Provide the [X, Y] coordinate of the cell's center where the given text is located.  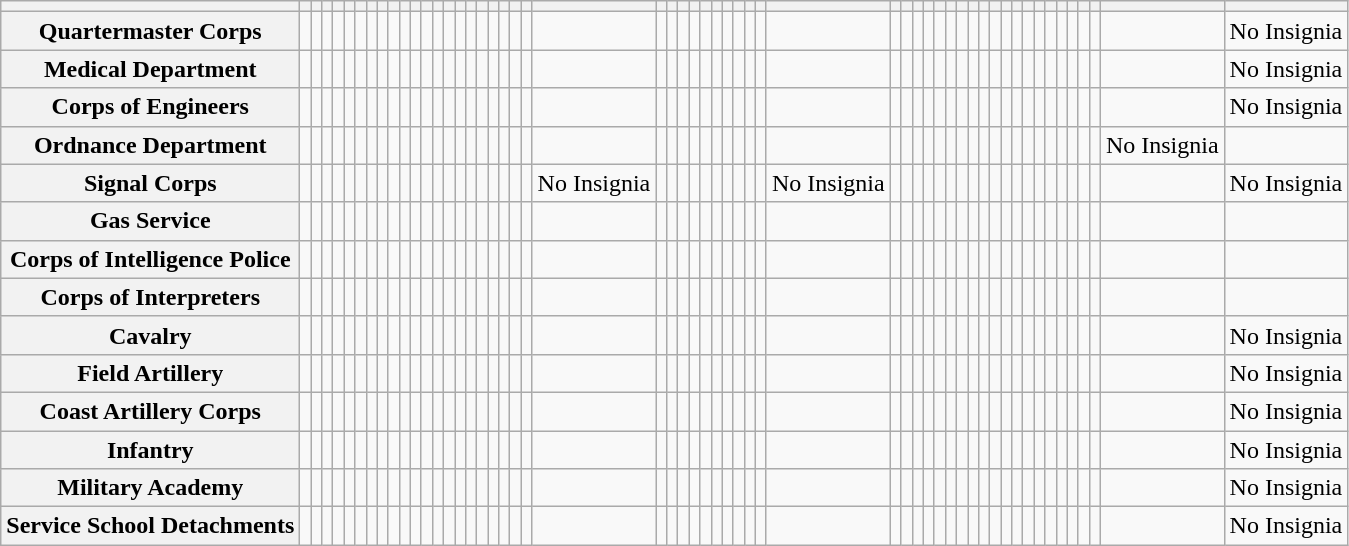
Service School Detachments [150, 526]
Gas Service [150, 221]
Corps of Engineers [150, 107]
Quartermaster Corps [150, 31]
Military Academy [150, 488]
Field Artillery [150, 373]
Ordnance Department [150, 145]
Signal Corps [150, 183]
Infantry [150, 449]
Coast Artillery Corps [150, 411]
Corps of Interpreters [150, 297]
Cavalry [150, 335]
Medical Department [150, 69]
Corps of Intelligence Police [150, 259]
